For the text-containing cell, return its midpoint in [X, Y] coordinate format. 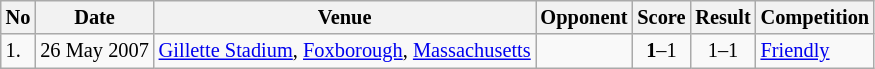
Gillette Stadium, Foxborough, Massachusetts [345, 51]
No [18, 17]
26 May 2007 [94, 51]
Date [94, 17]
Score [661, 17]
Venue [345, 17]
Competition [815, 17]
Friendly [815, 51]
Opponent [584, 17]
Result [722, 17]
1. [18, 51]
